Extract the (x, y) coordinate from the center of the cell holding the provided text.  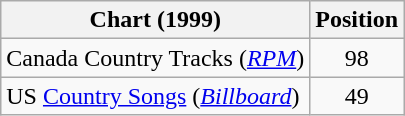
49 (357, 96)
Canada Country Tracks (RPM) (156, 58)
98 (357, 58)
Position (357, 20)
US Country Songs (Billboard) (156, 96)
Chart (1999) (156, 20)
